Extract the (X, Y) coordinate from the center of the cell holding the provided text.  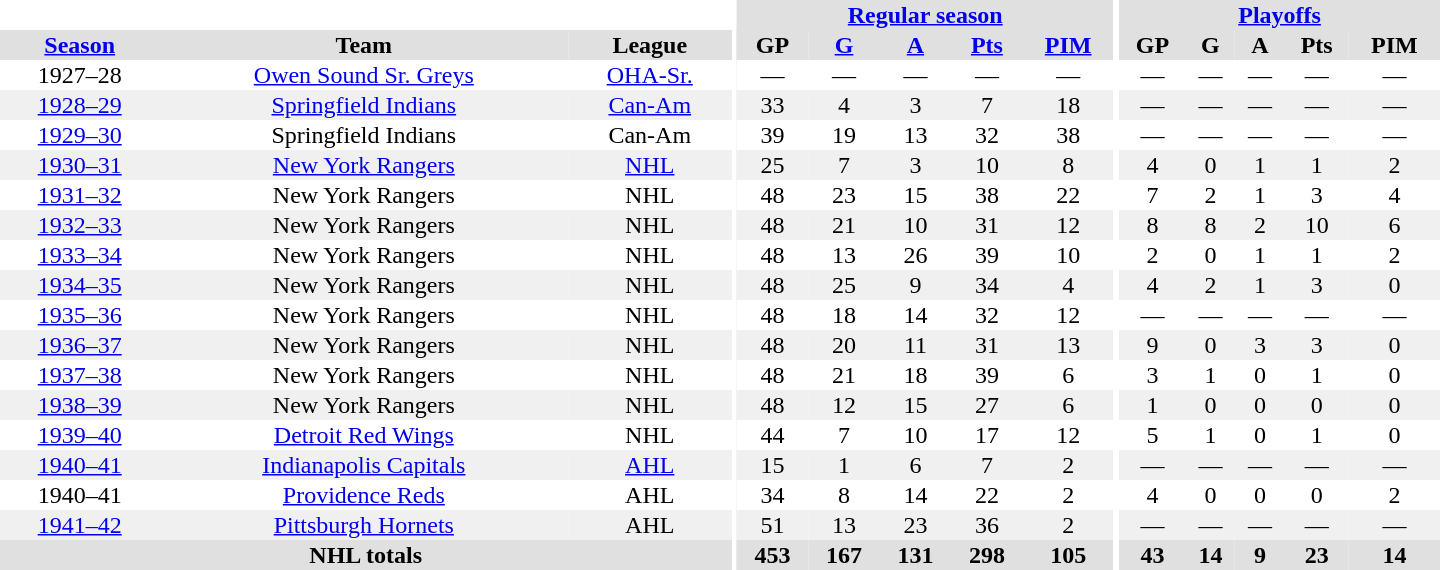
Season (80, 45)
Playoffs (1280, 15)
1934–35 (80, 285)
Owen Sound Sr. Greys (364, 75)
1935–36 (80, 315)
1939–40 (80, 435)
Detroit Red Wings (364, 435)
1937–38 (80, 375)
1933–34 (80, 255)
Regular season (926, 15)
Providence Reds (364, 495)
51 (772, 525)
33 (772, 105)
44 (772, 435)
27 (986, 405)
17 (986, 435)
1928–29 (80, 105)
Pittsburgh Hornets (364, 525)
11 (916, 345)
Indianapolis Capitals (364, 465)
1927–28 (80, 75)
131 (916, 555)
26 (916, 255)
1931–32 (80, 195)
League (650, 45)
5 (1152, 435)
NHL totals (366, 555)
1932–33 (80, 225)
1930–31 (80, 165)
1938–39 (80, 405)
Team (364, 45)
453 (772, 555)
1929–30 (80, 135)
36 (986, 525)
1936–37 (80, 345)
OHA-Sr. (650, 75)
167 (844, 555)
20 (844, 345)
1941–42 (80, 525)
19 (844, 135)
298 (986, 555)
105 (1068, 555)
43 (1152, 555)
